For the text-containing cell, return its midpoint in (x, y) coordinate format. 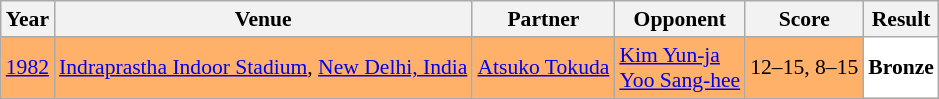
Kim Yun-ja Yoo Sang-hee (680, 68)
Bronze (901, 68)
Year (28, 19)
12–15, 8–15 (804, 68)
Opponent (680, 19)
1982 (28, 68)
Result (901, 19)
Score (804, 19)
Partner (543, 19)
Venue (263, 19)
Atsuko Tokuda (543, 68)
Indraprastha Indoor Stadium, New Delhi, India (263, 68)
